For the text-containing cell, return its midpoint in [X, Y] coordinate format. 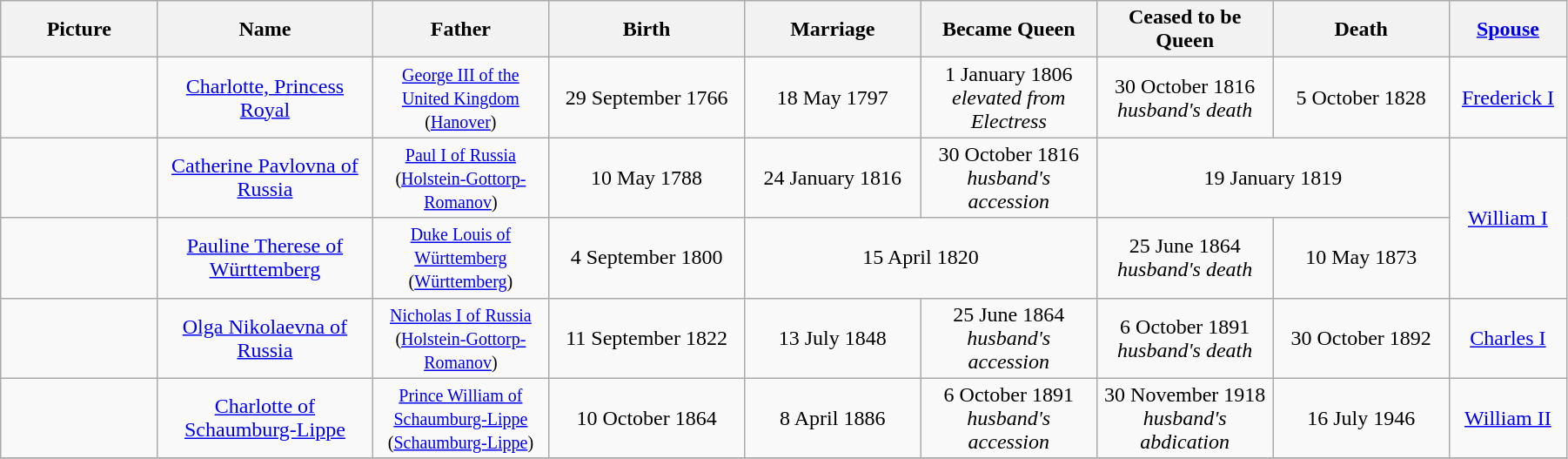
8 April 1886 [833, 418]
Charlotte, Princess Royal [265, 98]
Picture [79, 30]
Charlotte of Schaumburg-Lippe [265, 418]
Charles I [1507, 338]
Father [460, 30]
George III of the United Kingdom(Hanover) [460, 98]
Pauline Therese of Württemberg [265, 258]
13 July 1848 [833, 338]
15 April 1820 [921, 258]
30 October 1892 [1361, 338]
19 January 1819 [1272, 178]
10 May 1873 [1361, 258]
25 June 1864husband's death [1184, 258]
Olga Nikolaevna of Russia [265, 338]
6 October 1891husband's death [1184, 338]
Duke Louis of Württemberg(Württemberg) [460, 258]
Death [1361, 30]
30 October 1816husband's accession [1008, 178]
Became Queen [1008, 30]
Marriage [833, 30]
William I [1507, 218]
30 November 1918husband's abdication [1184, 418]
10 October 1864 [647, 418]
Birth [647, 30]
11 September 1822 [647, 338]
Frederick I [1507, 98]
Catherine Pavlovna of Russia [265, 178]
Nicholas I of Russia(Holstein-Gottorp-Romanov) [460, 338]
29 September 1766 [647, 98]
4 September 1800 [647, 258]
1 January 1806elevated from Electress [1008, 98]
24 January 1816 [833, 178]
Spouse [1507, 30]
William II [1507, 418]
16 July 1946 [1361, 418]
Name [265, 30]
6 October 1891husband's accession [1008, 418]
Ceased to be Queen [1184, 30]
10 May 1788 [647, 178]
25 June 1864husband's accession [1008, 338]
30 October 1816husband's death [1184, 98]
18 May 1797 [833, 98]
Prince William of Schaumburg-Lippe(Schaumburg-Lippe) [460, 418]
5 October 1828 [1361, 98]
Paul I of Russia(Holstein-Gottorp-Romanov) [460, 178]
